Return (x, y) of the center of cell containing provided text 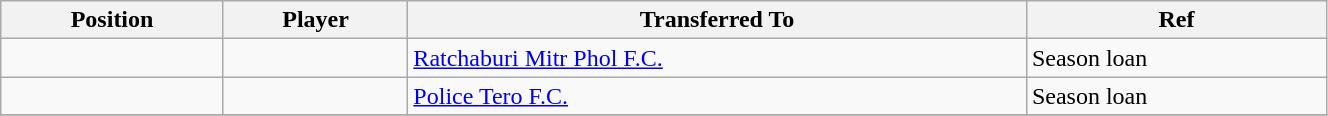
Position (112, 20)
Transferred To (718, 20)
Ref (1176, 20)
Ratchaburi Mitr Phol F.C. (718, 58)
Police Tero F.C. (718, 96)
Player (315, 20)
